From the cell containing the given text, extract its center point as [X, Y] coordinate. 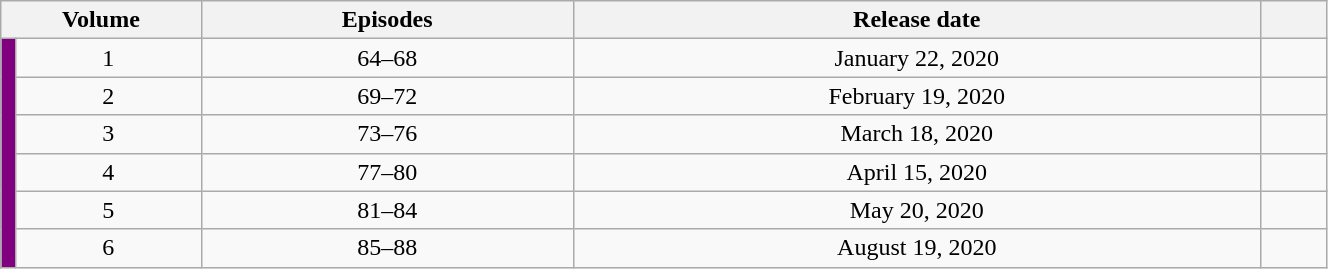
February 19, 2020 [916, 96]
5 [108, 210]
4 [108, 172]
Volume [101, 20]
69–72 [387, 96]
May 20, 2020 [916, 210]
81–84 [387, 210]
March 18, 2020 [916, 134]
April 15, 2020 [916, 172]
64–68 [387, 58]
Episodes [387, 20]
January 22, 2020 [916, 58]
Release date [916, 20]
77–80 [387, 172]
1 [108, 58]
August 19, 2020 [916, 248]
6 [108, 248]
73–76 [387, 134]
3 [108, 134]
2 [108, 96]
85–88 [387, 248]
